Find where the given text appears and provide that cell's center as (X, Y) coordinate. 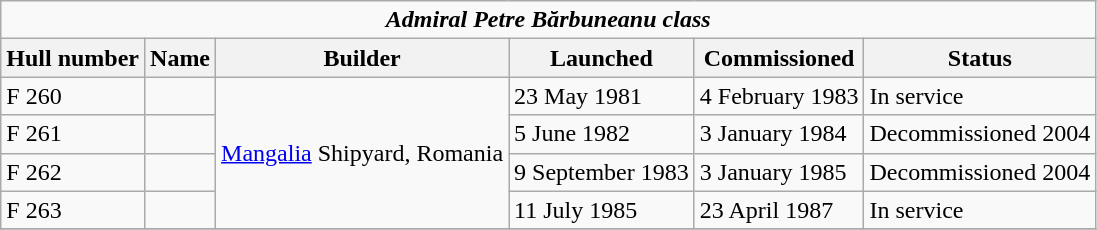
F 261 (73, 134)
9 September 1983 (602, 172)
Admiral Petre Bărbuneanu class (548, 20)
Hull number (73, 58)
Status (980, 58)
5 June 1982 (602, 134)
Commissioned (779, 58)
3 January 1984 (779, 134)
Mangalia Shipyard, Romania (362, 153)
Name (180, 58)
Launched (602, 58)
3 January 1985 (779, 172)
F 262 (73, 172)
F 263 (73, 210)
23 May 1981 (602, 96)
F 260 (73, 96)
Builder (362, 58)
11 July 1985 (602, 210)
23 April 1987 (779, 210)
4 February 1983 (779, 96)
